Pinpoint the cell where the given text exists, returning its (X, Y) midpoint coordinate. 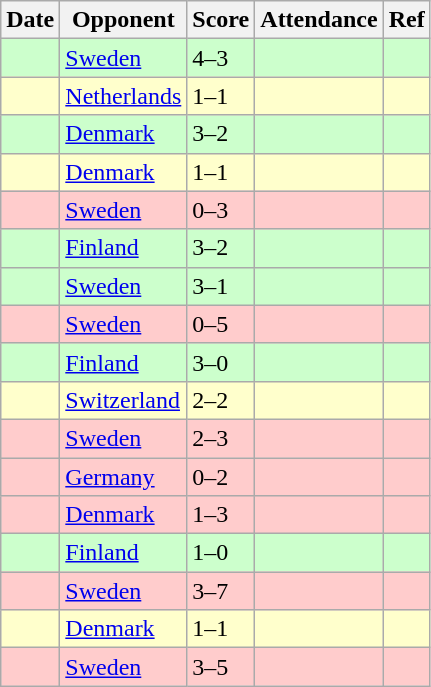
Attendance (319, 20)
1–3 (221, 515)
0–5 (221, 324)
2–3 (221, 438)
Ref (406, 20)
0–3 (221, 210)
Opponent (124, 20)
Switzerland (124, 400)
Date (30, 20)
3–7 (221, 591)
Score (221, 20)
2–2 (221, 400)
3–0 (221, 362)
3–5 (221, 667)
4–3 (221, 58)
1–0 (221, 553)
0–2 (221, 477)
Germany (124, 477)
Netherlands (124, 96)
3–1 (221, 286)
